Search for the cell housing the specified text and yield its [X, Y] center coordinate. 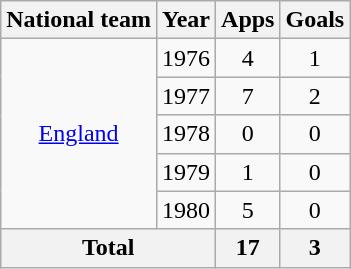
1979 [186, 172]
2 [315, 96]
Goals [315, 20]
7 [248, 96]
1980 [186, 210]
4 [248, 58]
17 [248, 248]
3 [315, 248]
England [79, 134]
National team [79, 20]
1977 [186, 96]
Apps [248, 20]
1976 [186, 58]
Total [108, 248]
5 [248, 210]
1978 [186, 134]
Year [186, 20]
